Return [X, Y] of the center of cell containing provided text 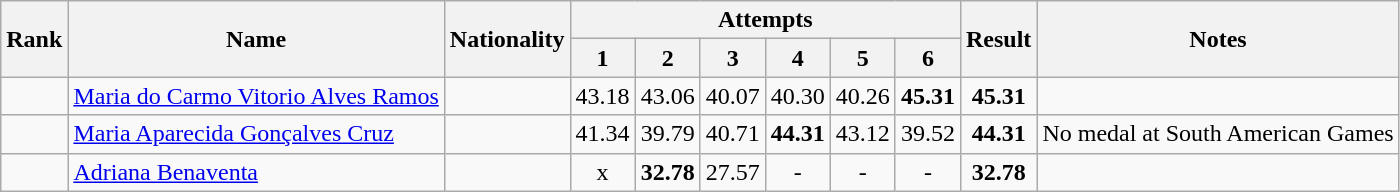
Rank [34, 39]
x [602, 172]
Maria Aparecida Gonçalves Cruz [256, 134]
39.52 [928, 134]
Maria do Carmo Vitorio Alves Ramos [256, 96]
39.79 [668, 134]
40.30 [798, 96]
No medal at South American Games [1218, 134]
2 [668, 58]
5 [862, 58]
40.26 [862, 96]
43.12 [862, 134]
40.71 [732, 134]
Nationality [507, 39]
Name [256, 39]
40.07 [732, 96]
Result [998, 39]
4 [798, 58]
Attempts [765, 20]
43.18 [602, 96]
3 [732, 58]
1 [602, 58]
43.06 [668, 96]
6 [928, 58]
Adriana Benaventa [256, 172]
41.34 [602, 134]
27.57 [732, 172]
Notes [1218, 39]
